Return (x, y) of the center of cell containing provided text 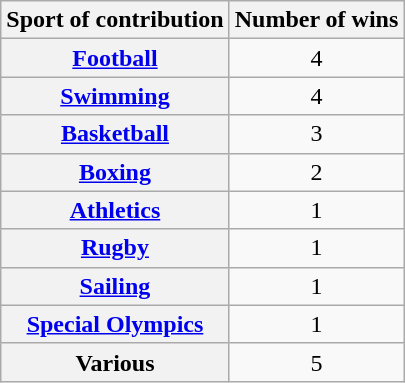
5 (316, 362)
Basketball (115, 134)
Number of wins (316, 20)
Rugby (115, 248)
Athletics (115, 210)
2 (316, 172)
Swimming (115, 96)
Sport of contribution (115, 20)
Sailing (115, 286)
Special Olympics (115, 324)
Boxing (115, 172)
Football (115, 58)
Various (115, 362)
3 (316, 134)
